Output the (x, y) coordinate of the center of the cell containing the given text.  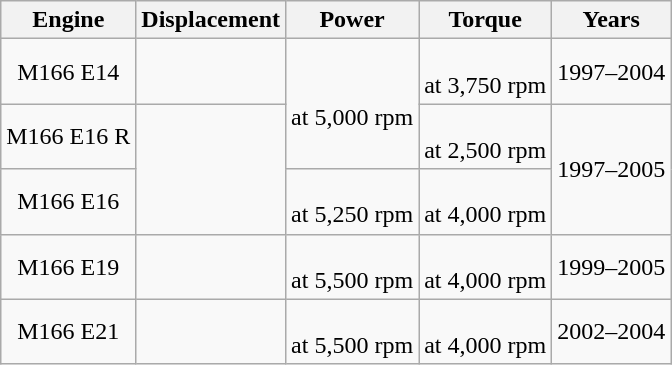
M166 E19 (68, 266)
at 5,250 rpm (352, 202)
Torque (486, 20)
at 5,000 rpm (352, 104)
M166 E16 (68, 202)
1997–2004 (612, 72)
1997–2005 (612, 169)
at 3,750 rpm (486, 72)
M166 E21 (68, 332)
Displacement (211, 20)
M166 E16 R (68, 136)
1999–2005 (612, 266)
at 2,500 rpm (486, 136)
Power (352, 20)
Engine (68, 20)
2002–2004 (612, 332)
M166 E14 (68, 72)
Years (612, 20)
